Output the [x, y] coordinate of the center of the cell containing the given text.  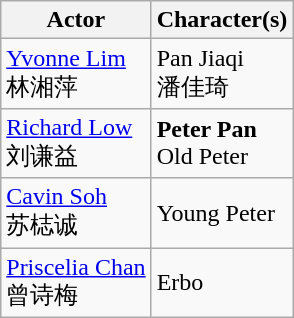
Yvonne Lim 林湘萍 [76, 74]
Priscelia Chan 曾诗梅 [76, 283]
Cavin Soh 苏梽诚 [76, 213]
Actor [76, 20]
Character(s) [222, 20]
Pan Jiaqi 潘佳琦 [222, 74]
Peter Pan Old Peter [222, 143]
Erbo [222, 283]
Young Peter [222, 213]
Richard Low 刘谦益 [76, 143]
